Search for the cell housing the specified text and yield its [x, y] center coordinate. 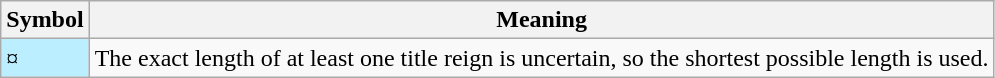
¤ [45, 58]
The exact length of at least one title reign is uncertain, so the shortest possible length is used. [542, 58]
Meaning [542, 20]
Symbol [45, 20]
